Return the (X, Y) coordinate for the center point of the cell that contains the specified text.  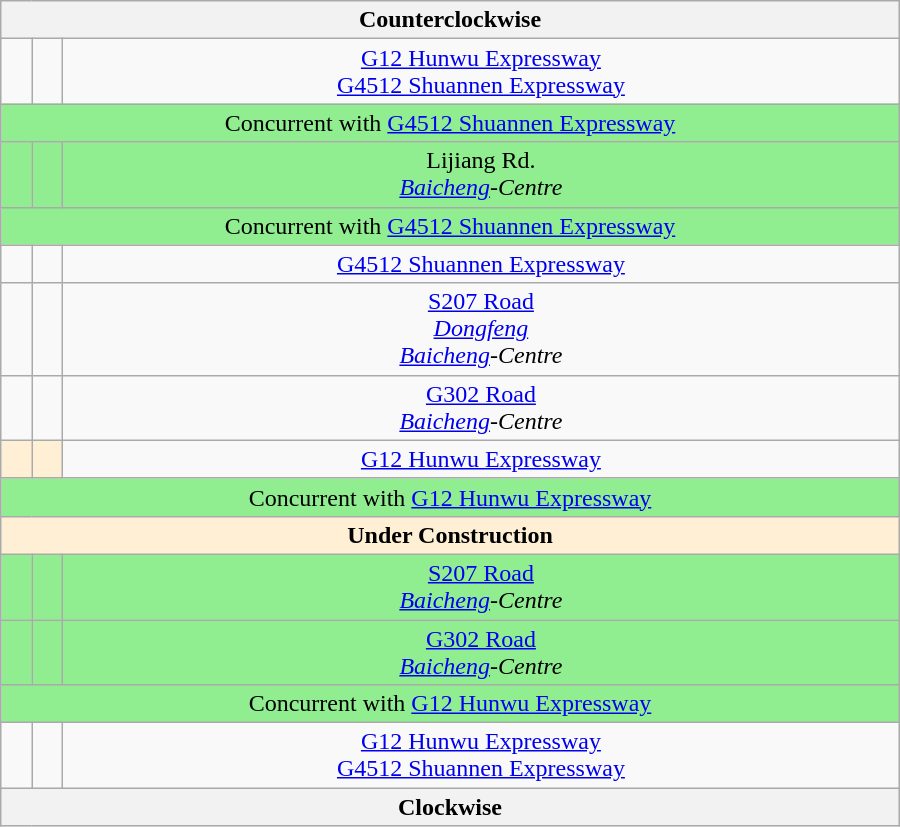
G12 Hunwu Expressway (482, 459)
Under Construction (450, 535)
S207 RoadDongfengBaicheng-Centre (482, 329)
G4512 Shuannen Expressway (482, 264)
Lijiang Rd.Baicheng-Centre (482, 174)
S207 RoadBaicheng-Centre (482, 586)
Clockwise (450, 807)
Counterclockwise (450, 20)
